Search for the cell housing the specified text and yield its (X, Y) center coordinate. 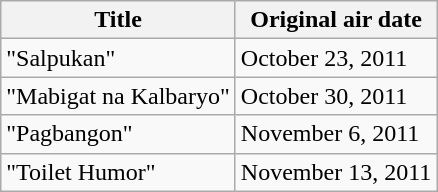
Title (118, 20)
"Toilet Humor" (118, 172)
"Salpukan" (118, 58)
October 23, 2011 (336, 58)
"Mabigat na Kalbaryo" (118, 96)
October 30, 2011 (336, 96)
November 6, 2011 (336, 134)
November 13, 2011 (336, 172)
Original air date (336, 20)
"Pagbangon" (118, 134)
